Search for the cell housing the specified text and yield its [X, Y] center coordinate. 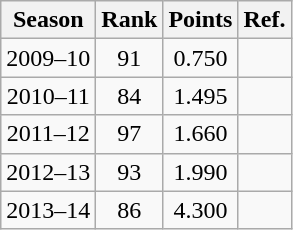
4.300 [200, 210]
0.750 [200, 58]
93 [130, 172]
Points [200, 20]
Ref. [264, 20]
Season [48, 20]
97 [130, 134]
1.495 [200, 96]
1.990 [200, 172]
2009–10 [48, 58]
Rank [130, 20]
2011–12 [48, 134]
2010–11 [48, 96]
2012–13 [48, 172]
91 [130, 58]
86 [130, 210]
84 [130, 96]
1.660 [200, 134]
2013–14 [48, 210]
